Find where the given text appears and provide that cell's center as (x, y) coordinate. 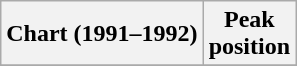
Chart (1991–1992) (102, 34)
Peakposition (249, 34)
